For the text-containing cell, return its midpoint in [x, y] coordinate format. 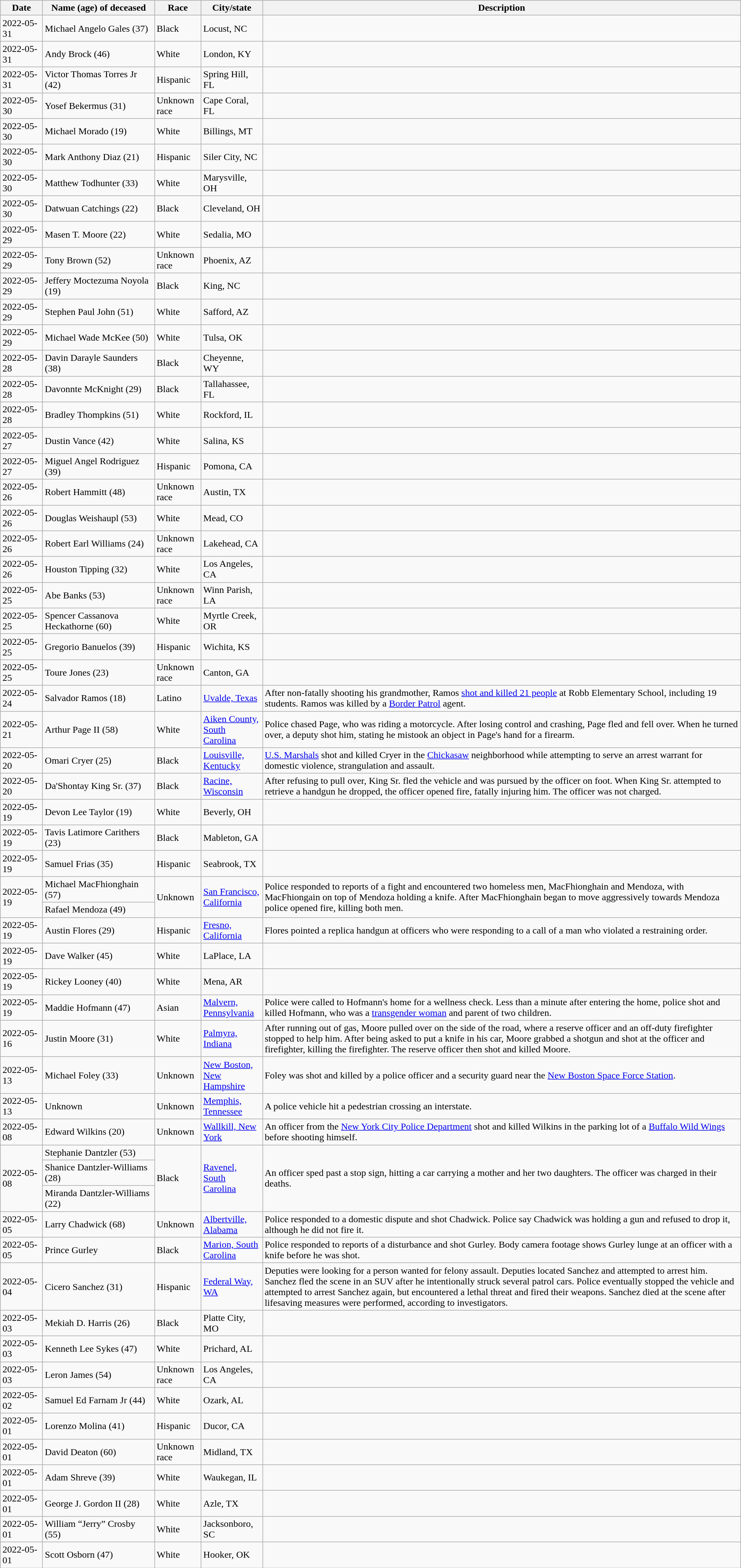
Michael Morado (19) [99, 131]
Devon Lee Taylor (19) [99, 812]
Aiken County, South Carolina [232, 730]
An officer from the New York City Police Department shot and killed Wilkins in the parking lot of a Buffalo Wild Wings before shooting himself. [502, 1132]
Mena, AR [232, 981]
Victor Thomas Torres Jr (42) [99, 80]
Waukegan, IL [232, 1477]
Foley was shot and killed by a police officer and a security guard near the New Boston Space Force Station. [502, 1075]
Flores pointed a replica handgun at officers who were responding to a call of a man who violated a restraining order. [502, 930]
Rafael Mendoza (49) [99, 910]
Marysville, OH [232, 183]
Wichita, KS [232, 646]
Bradley Thompkins (51) [99, 415]
Larry Chadwick (68) [99, 1225]
Michael Foley (33) [99, 1075]
Palmyra, Indiana [232, 1038]
Masen T. Moore (22) [99, 234]
Houston Tipping (32) [99, 570]
Myrtle Creek, OR [232, 621]
Rockford, IL [232, 415]
Canton, GA [232, 673]
Andy Brock (46) [99, 54]
Austin Flores (29) [99, 930]
Kenneth Lee Sykes (47) [99, 1349]
Fresno, California [232, 930]
Leron James (54) [99, 1374]
Hooker, OK [232, 1555]
Sedalia, MO [232, 234]
Lakehead, CA [232, 543]
An officer sped past a stop sign, hitting a car carrying a mother and her two daughters. The officer was charged in their deaths. [502, 1178]
Samuel Ed Farnam Jr (44) [99, 1400]
George J. Gordon II (28) [99, 1503]
Prince Gurley [99, 1250]
Michael Wade McKee (50) [99, 337]
Abe Banks (53) [99, 595]
2022-05-21 [21, 730]
Date [21, 8]
Police responded to reports of a disturbance and shot Gurley. Body camera footage shows Gurley lunge at an officer with a knife before he was shot. [502, 1250]
New Boston, New Hampshire [232, 1075]
Seabrook, TX [232, 863]
Jeffery Moctezuma Noyola (19) [99, 286]
Malvern, Pennsylvania [232, 1008]
Michael Angelo Gales (37) [99, 29]
Name (age) of deceased [99, 8]
Shanice Dantzler-Williams (28) [99, 1173]
Tulsa, OK [232, 337]
LaPlace, LA [232, 956]
Memphis, Tennessee [232, 1106]
Azle, TX [232, 1503]
Miranda Dantzler-Williams (22) [99, 1198]
Maddie Hofmann (47) [99, 1008]
William “Jerry” Crosby (55) [99, 1529]
Tallahassee, FL [232, 389]
Cleveland, OH [232, 208]
Mark Anthony Diaz (21) [99, 157]
Da'Shontay King Sr. (37) [99, 787]
Police responded to a domestic dispute and shot Chadwick. Police say Chadwick was holding a gun and refused to drop it, although he did not fire it. [502, 1225]
Midland, TX [232, 1452]
Justin Moore (31) [99, 1038]
Cape Coral, FL [232, 105]
Louisville, Kentucky [232, 760]
Robert Earl Williams (24) [99, 543]
2022-05-04 [21, 1286]
Beverly, OH [232, 812]
Locust, NC [232, 29]
Billings, MT [232, 131]
2022-05-16 [21, 1038]
Ozark, AL [232, 1400]
Douglas Weishaupl (53) [99, 518]
Davonnte McKnight (29) [99, 389]
2022-05-02 [21, 1400]
Winn Parish, LA [232, 595]
Pomona, CA [232, 467]
Mekiah D. Harris (26) [99, 1323]
Tavis Latimore Carithers (23) [99, 838]
Cicero Sanchez (31) [99, 1286]
Lorenzo Molina (41) [99, 1426]
Safford, AZ [232, 311]
Race [178, 8]
Adam Shreve (39) [99, 1477]
Samuel Frias (35) [99, 863]
Yosef Bekermus (31) [99, 105]
Austin, TX [232, 492]
Rickey Looney (40) [99, 981]
Toure Jones (23) [99, 673]
Dave Walker (45) [99, 956]
Omari Cryer (25) [99, 760]
Davin Darayle Saunders (38) [99, 364]
Asian [178, 1008]
Cheyenne, WY [232, 364]
Salina, KS [232, 440]
Albertville, Alabama [232, 1225]
London, KY [232, 54]
Spring Hill, FL [232, 80]
City/state [232, 8]
2022-05-24 [21, 698]
Arthur Page II (58) [99, 730]
Siler City, NC [232, 157]
Prichard, AL [232, 1349]
Phoenix, AZ [232, 260]
Stephanie Dantzler (53) [99, 1152]
Dustin Vance (42) [99, 440]
Jacksonboro, SC [232, 1529]
Matthew Todhunter (33) [99, 183]
Salvador Ramos (18) [99, 698]
Uvalde, Texas [232, 698]
Racine, Wisconsin [232, 787]
Michael MacFhionghain (57) [99, 890]
Description [502, 8]
Robert Hammitt (48) [99, 492]
A police vehicle hit a pedestrian crossing an interstate. [502, 1106]
Mableton, GA [232, 838]
Ravenel, South Carolina [232, 1178]
Federal Way, WA [232, 1286]
Scott Osborn (47) [99, 1555]
Wallkill, New York [232, 1132]
Edward Wilkins (20) [99, 1132]
Spencer Cassanova Heckathorne (60) [99, 621]
David Deaton (60) [99, 1452]
Datwuan Catchings (22) [99, 208]
King, NC [232, 286]
Stephen Paul John (51) [99, 311]
Mead, CO [232, 518]
Marion, South Carolina [232, 1250]
Gregorio Banuelos (39) [99, 646]
Miguel Angel Rodriguez (39) [99, 467]
San Francisco, California [232, 897]
Tony Brown (52) [99, 260]
Platte City, MO [232, 1323]
Ducor, CA [232, 1426]
Latino [178, 698]
